For the text-containing cell, return its midpoint in [x, y] coordinate format. 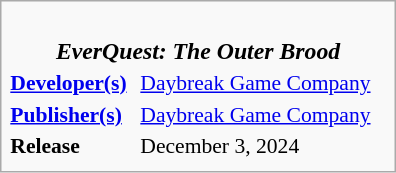
Publisher(s) [72, 114]
December 3, 2024 [263, 146]
Release [72, 146]
Developer(s) [72, 83]
EverQuest: The Outer Brood [198, 38]
